For the text-containing cell, return its midpoint in (x, y) coordinate format. 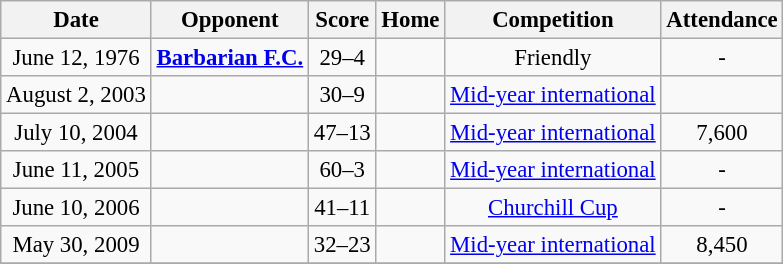
June 10, 2006 (76, 208)
Date (76, 20)
8,450 (722, 245)
June 12, 1976 (76, 58)
Attendance (722, 20)
7,600 (722, 133)
29–4 (342, 58)
Competition (553, 20)
41–11 (342, 208)
August 2, 2003 (76, 95)
Score (342, 20)
60–3 (342, 170)
47–13 (342, 133)
30–9 (342, 95)
Barbarian F.C. (230, 58)
May 30, 2009 (76, 245)
Opponent (230, 20)
Home (410, 20)
Friendly (553, 58)
Churchill Cup (553, 208)
32–23 (342, 245)
June 11, 2005 (76, 170)
July 10, 2004 (76, 133)
